Pinpoint the cell where the given text exists, returning its [x, y] midpoint coordinate. 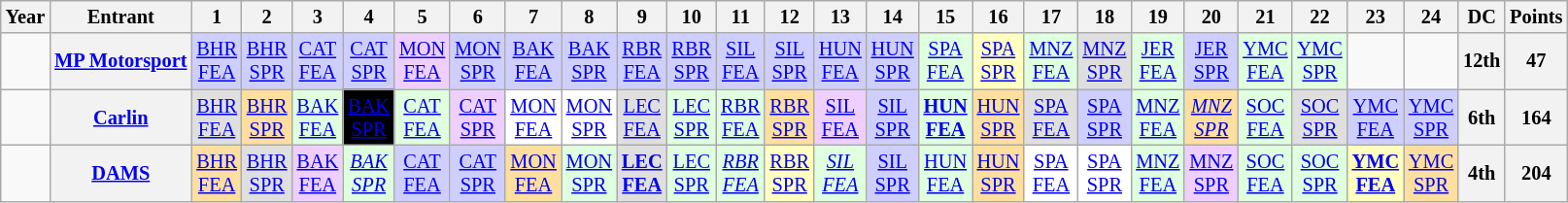
11 [740, 17]
10 [692, 17]
4 [369, 17]
14 [893, 17]
DAMS [120, 173]
MP Motorsport [120, 61]
24 [1431, 17]
9 [642, 17]
13 [840, 17]
6th [1482, 118]
4th [1482, 173]
Points [1536, 17]
204 [1536, 173]
DC [1482, 17]
8 [589, 17]
JERSPR [1210, 61]
12th [1482, 61]
Year [25, 17]
1 [217, 17]
JERFEA [1158, 61]
22 [1319, 17]
18 [1104, 17]
3 [317, 17]
164 [1536, 118]
2 [267, 17]
12 [789, 17]
20 [1210, 17]
23 [1376, 17]
7 [532, 17]
15 [946, 17]
16 [999, 17]
47 [1536, 61]
21 [1265, 17]
5 [422, 17]
6 [478, 17]
Carlin [120, 118]
Entrant [120, 17]
17 [1051, 17]
19 [1158, 17]
